Return the [x, y] coordinate for the center point of the cell that contains the specified text.  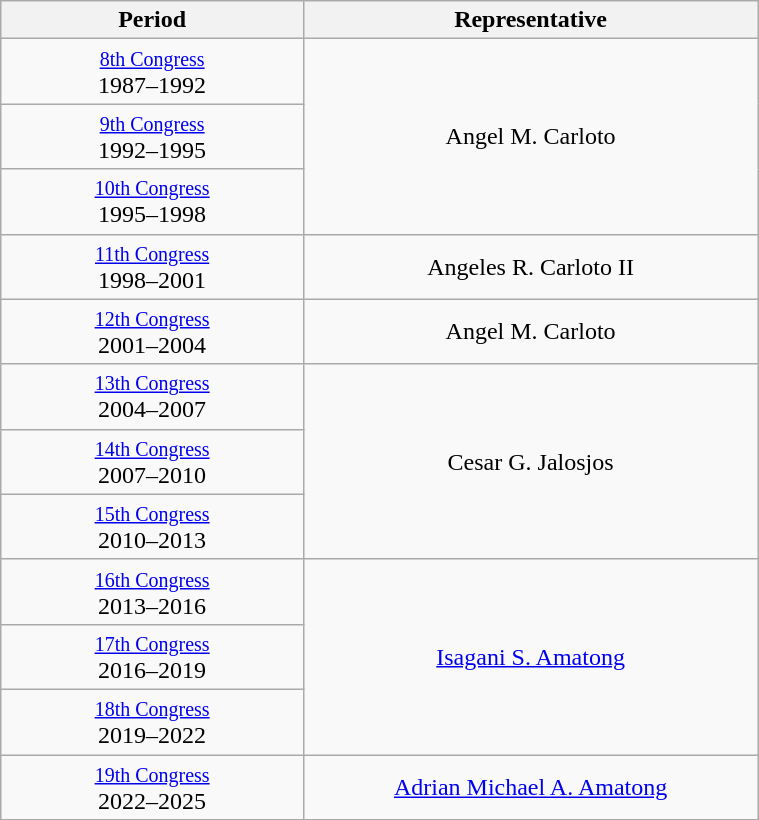
19th Congress2022–2025 [152, 786]
15th Congress2010–2013 [152, 526]
18th Congress2019–2022 [152, 722]
17th Congress2016–2019 [152, 656]
11th Congress1998–2001 [152, 266]
Cesar G. Jalosjos [530, 462]
8th Congress1987–1992 [152, 72]
Period [152, 20]
9th Congress1992–1995 [152, 136]
Representative [530, 20]
Adrian Michael A. Amatong [530, 786]
Isagani S. Amatong [530, 656]
Angeles R. Carloto II [530, 266]
13th Congress2004–2007 [152, 396]
12th Congress2001–2004 [152, 332]
14th Congress2007–2010 [152, 462]
16th Congress2013–2016 [152, 592]
10th Congress1995–1998 [152, 202]
